Return the [x, y] coordinate for the center point of the cell that contains the specified text.  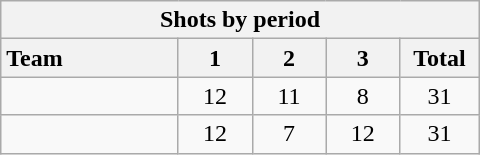
8 [363, 96]
Shots by period [240, 20]
7 [289, 134]
Team [90, 58]
2 [289, 58]
11 [289, 96]
Total [440, 58]
1 [215, 58]
3 [363, 58]
